For the text-containing cell, return its midpoint in (X, Y) coordinate format. 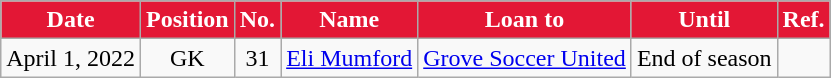
Eli Mumford (350, 58)
Loan to (525, 20)
Name (350, 20)
31 (257, 58)
No. (257, 20)
April 1, 2022 (71, 58)
Until (704, 20)
Position (187, 20)
GK (187, 58)
Ref. (804, 20)
End of season (704, 58)
Grove Soccer United (525, 58)
Date (71, 20)
